Determine the (x, y) coordinate at the center of the cell enclosing the given text.  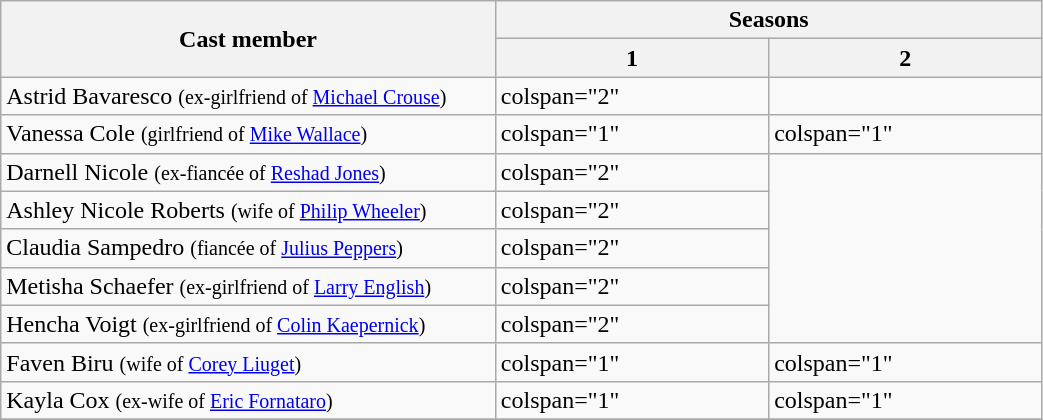
Kayla Cox (ex-wife of Eric Fornataro) (248, 400)
Ashley Nicole Roberts (wife of Philip Wheeler) (248, 210)
Darnell Nicole (ex-fiancée of Reshad Jones) (248, 172)
Metisha Schaefer (ex-girlfriend of Larry English) (248, 286)
Cast member (248, 39)
Faven Biru (wife of Corey Liuget) (248, 362)
1 (632, 58)
Astrid Bavaresco (ex-girlfriend of Michael Crouse) (248, 96)
2 (906, 58)
Seasons (768, 20)
Claudia Sampedro (fiancée of Julius Peppers) (248, 248)
Hencha Voigt (ex-girlfriend of Colin Kaepernick) (248, 324)
Vanessa Cole (girlfriend of Mike Wallace) (248, 134)
